Return (X, Y) of the center of cell containing provided text 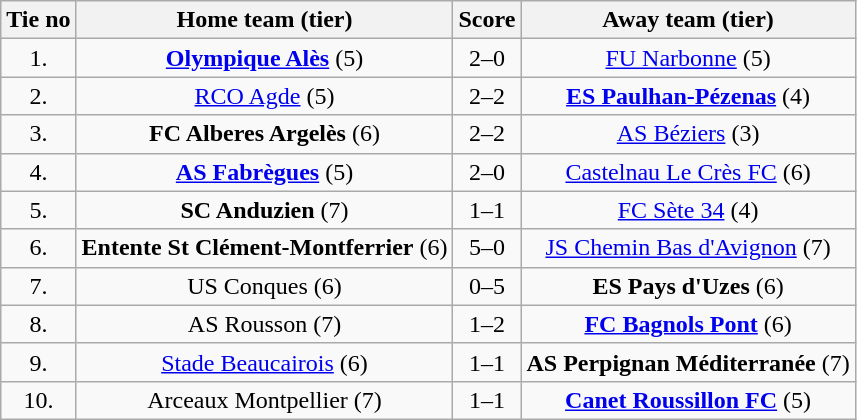
AS Fabrègues (5) (264, 172)
Away team (tier) (688, 20)
1. (38, 58)
SC Anduzien (7) (264, 210)
ES Paulhan-Pézenas (4) (688, 96)
FC Alberes Argelès (6) (264, 134)
Arceaux Montpellier (7) (264, 400)
Olympique Alès (5) (264, 58)
JS Chemin Bas d'Avignon (7) (688, 248)
FU Narbonne (5) (688, 58)
Tie no (38, 20)
US Conques (6) (264, 286)
6. (38, 248)
0–5 (487, 286)
Castelnau Le Crès FC (6) (688, 172)
Canet Roussillon FC (5) (688, 400)
AS Béziers (3) (688, 134)
3. (38, 134)
4. (38, 172)
8. (38, 324)
Entente St Clément-Montferrier (6) (264, 248)
5. (38, 210)
10. (38, 400)
Score (487, 20)
FC Sète 34 (4) (688, 210)
Home team (tier) (264, 20)
1–2 (487, 324)
FC Bagnols Pont (6) (688, 324)
Stade Beaucairois (6) (264, 362)
AS Rousson (7) (264, 324)
ES Pays d'Uzes (6) (688, 286)
7. (38, 286)
2. (38, 96)
AS Perpignan Méditerranée (7) (688, 362)
RCO Agde (5) (264, 96)
5–0 (487, 248)
9. (38, 362)
